Search for the cell housing the specified text and yield its [X, Y] center coordinate. 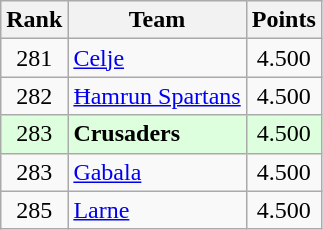
Points [284, 20]
Larne [157, 210]
281 [34, 58]
Celje [157, 58]
Gabala [157, 172]
Crusaders [157, 134]
Rank [34, 20]
285 [34, 210]
282 [34, 96]
Ħamrun Spartans [157, 96]
Team [157, 20]
